Return [X, Y] of the center of cell containing provided text 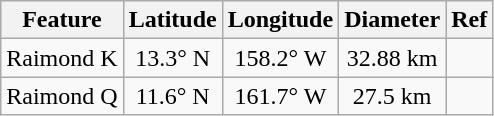
Raimond K [62, 58]
Feature [62, 20]
Ref [470, 20]
32.88 km [392, 58]
Latitude [172, 20]
158.2° W [280, 58]
Raimond Q [62, 96]
Longitude [280, 20]
11.6° N [172, 96]
13.3° N [172, 58]
161.7° W [280, 96]
Diameter [392, 20]
27.5 km [392, 96]
